Search for the cell housing the specified text and yield its (X, Y) center coordinate. 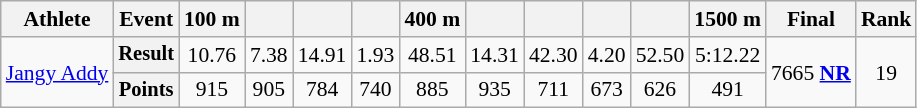
14.91 (322, 55)
Rank (886, 19)
48.51 (432, 55)
915 (212, 90)
Final (811, 19)
784 (322, 90)
Event (146, 19)
626 (660, 90)
905 (269, 90)
7.38 (269, 55)
10.76 (212, 55)
711 (554, 90)
52.50 (660, 55)
100 m (212, 19)
491 (728, 90)
4.20 (607, 55)
Points (146, 90)
19 (886, 72)
7665 NR (811, 72)
Athlete (58, 19)
673 (607, 90)
935 (494, 90)
5:12.22 (728, 55)
Result (146, 55)
14.31 (494, 55)
42.30 (554, 55)
400 m (432, 19)
1500 m (728, 19)
1.93 (375, 55)
Jangy Addy (58, 72)
885 (432, 90)
740 (375, 90)
